Find where the given text appears and provide that cell's center as (x, y) coordinate. 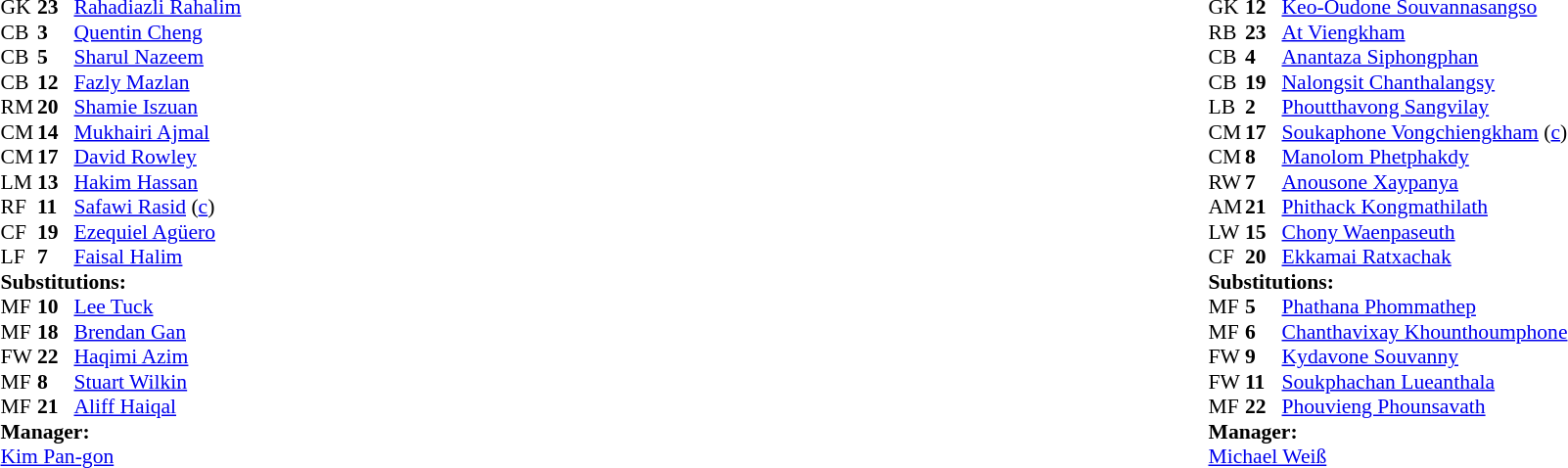
Safawi Rasid (c) (159, 207)
14 (56, 132)
Manolom Phetphakdy (1425, 158)
9 (1264, 357)
4 (1264, 58)
RW (1227, 182)
LF (19, 257)
LW (1227, 232)
Faisal Halim (159, 257)
Phouvieng Phounsavath (1425, 406)
Soukphachan Lueanthala (1425, 382)
Phithack Kongmathilath (1425, 207)
6 (1264, 332)
David Rowley (159, 158)
Brendan Gan (159, 332)
Stuart Wilkin (159, 382)
2 (1264, 107)
13 (56, 182)
23 (1264, 32)
Anantaza Siphongphan (1425, 58)
RF (19, 207)
Chanthavixay Khounthoumphone (1425, 332)
LM (19, 182)
Aliff Haiqal (159, 406)
Phathana Phommathep (1425, 306)
10 (56, 306)
LB (1227, 107)
Shamie Iszuan (159, 107)
Kydavone Souvanny (1425, 357)
Sharul Nazeem (159, 58)
Lee Tuck (159, 306)
Soukaphone Vongchiengkham (c) (1425, 132)
Nalongsit Chanthalangsy (1425, 82)
Phoutthavong Sangvilay (1425, 107)
18 (56, 332)
12 (56, 82)
Mukhairi Ajmal (159, 132)
Fazly Mazlan (159, 82)
Haqimi Azim (159, 357)
Ezequiel Agüero (159, 232)
Anousone Xaypanya (1425, 182)
AM (1227, 207)
3 (56, 32)
RM (19, 107)
Chony Waenpaseuth (1425, 232)
RB (1227, 32)
Hakim Hassan (159, 182)
Ekkamai Ratxachak (1425, 257)
At Viengkham (1425, 32)
Quentin Cheng (159, 32)
15 (1264, 232)
